Detect which cell encompasses the target text, then output its (x, y) center coordinate. 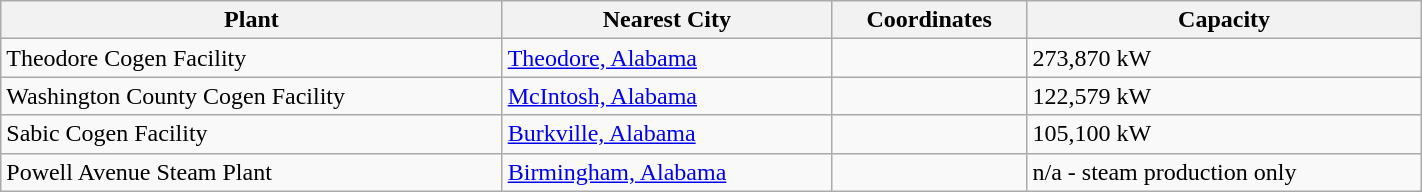
Washington County Cogen Facility (252, 96)
Theodore, Alabama (666, 58)
Capacity (1224, 20)
Powell Avenue Steam Plant (252, 172)
Coordinates (929, 20)
122,579 kW (1224, 96)
Theodore Cogen Facility (252, 58)
McIntosh, Alabama (666, 96)
n/a - steam production only (1224, 172)
273,870 kW (1224, 58)
Birmingham, Alabama (666, 172)
Sabic Cogen Facility (252, 134)
105,100 kW (1224, 134)
Nearest City (666, 20)
Burkville, Alabama (666, 134)
Plant (252, 20)
